From the cell containing the given text, extract its center point as (x, y) coordinate. 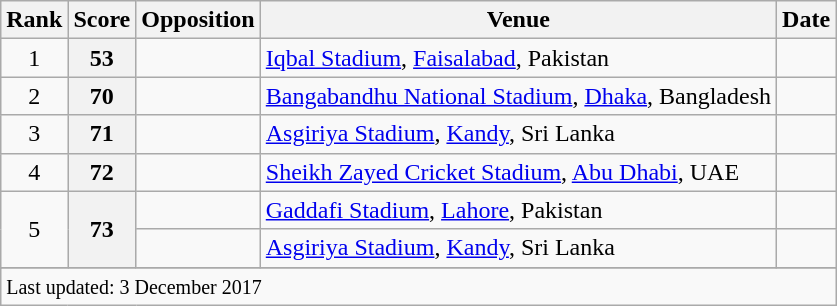
Opposition (198, 20)
Score (102, 20)
Gaddafi Stadium, Lahore, Pakistan (518, 210)
Sheikh Zayed Cricket Stadium, Abu Dhabi, UAE (518, 172)
3 (34, 134)
Iqbal Stadium, Faisalabad, Pakistan (518, 58)
1 (34, 58)
Rank (34, 20)
70 (102, 96)
72 (102, 172)
53 (102, 58)
5 (34, 229)
2 (34, 96)
Date (806, 20)
4 (34, 172)
71 (102, 134)
Bangabandhu National Stadium, Dhaka, Bangladesh (518, 96)
Venue (518, 20)
Last updated: 3 December 2017 (418, 286)
73 (102, 229)
